For the text-containing cell, return its midpoint in (x, y) coordinate format. 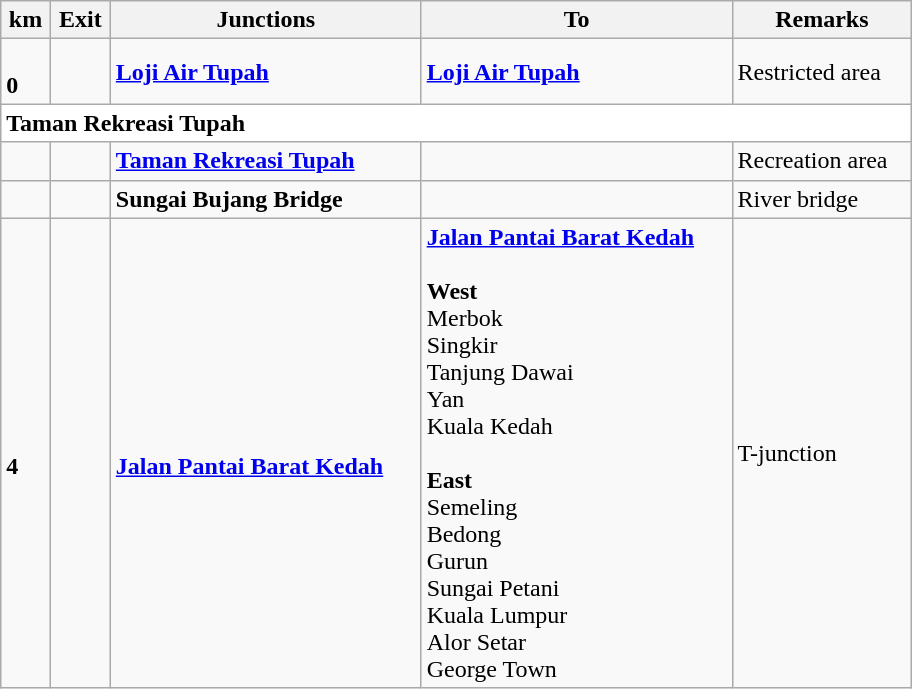
0 (26, 72)
Jalan Pantai Barat KedahWestMerbokSingkirTanjung DawaiYanKuala KedahEastSemelingBedong GurunSungai Petani Kuala Lumpur Alor Setar George Town (576, 453)
Recreation area (822, 161)
To (576, 20)
Restricted area (822, 72)
Remarks (822, 20)
Jalan Pantai Barat Kedah (266, 453)
4 (26, 453)
Exit (80, 20)
T-junction (822, 453)
Junctions (266, 20)
River bridge (822, 199)
Sungai Bujang Bridge (266, 199)
km (26, 20)
